From the cell containing the given text, extract its center point as (x, y) coordinate. 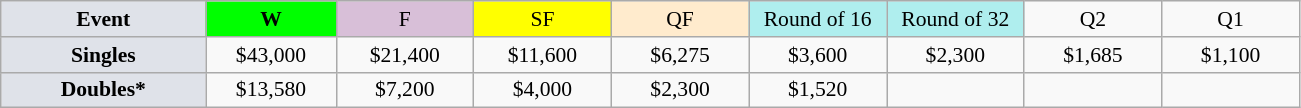
$13,580 (271, 90)
QF (680, 19)
Q1 (1231, 19)
$7,200 (405, 90)
$4,000 (543, 90)
$43,000 (271, 55)
$3,600 (818, 55)
$11,600 (543, 55)
$1,520 (818, 90)
$21,400 (405, 55)
Round of 16 (818, 19)
Doubles* (104, 90)
$1,100 (1231, 55)
Event (104, 19)
Singles (104, 55)
Q2 (1093, 19)
SF (543, 19)
$6,275 (680, 55)
$1,685 (1093, 55)
F (405, 19)
W (271, 19)
Round of 32 (955, 19)
